Extract the (x, y) coordinate from the center of the cell holding the provided text.  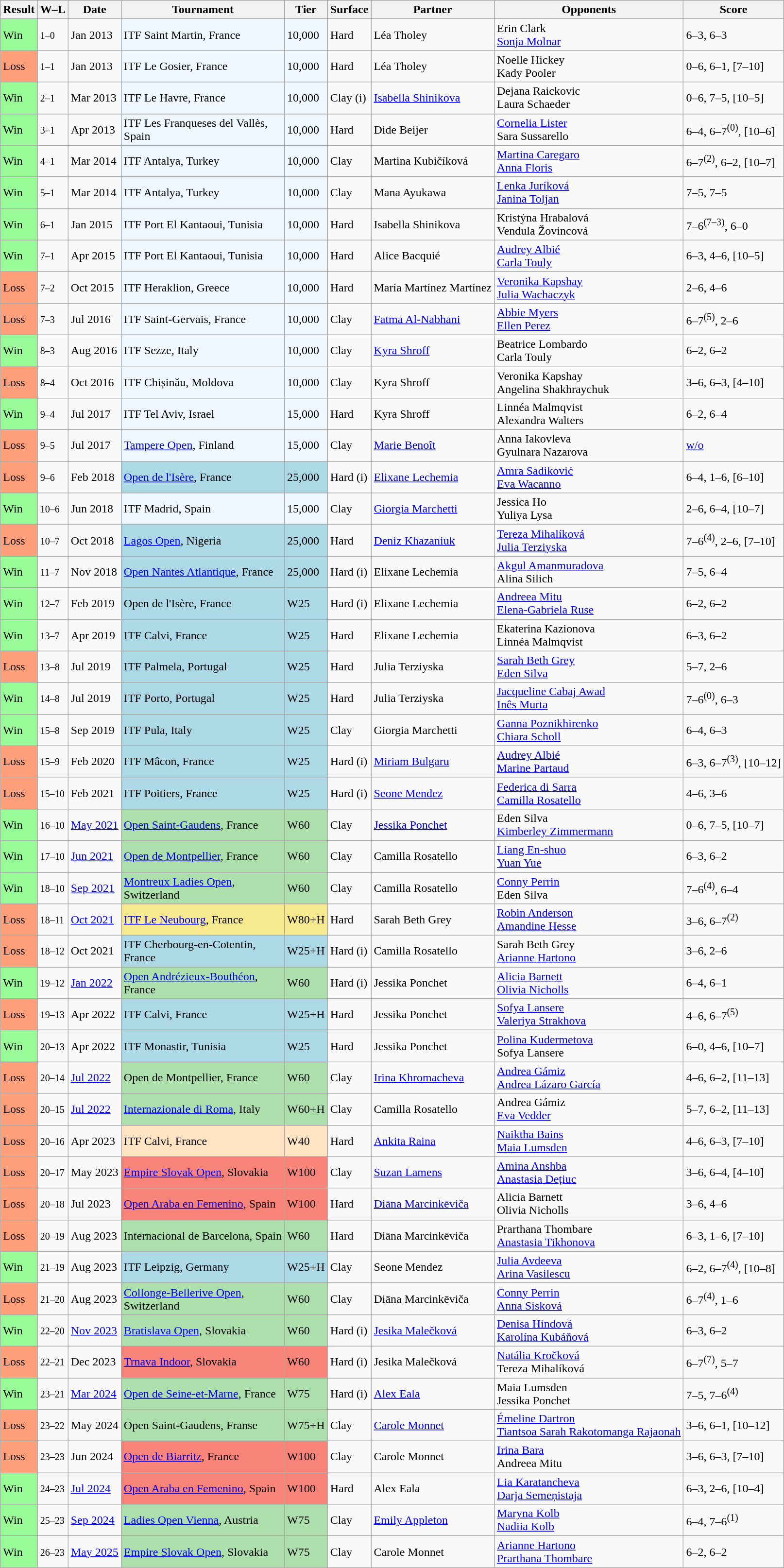
Dec 2023 (94, 1362)
22–20 (52, 1330)
Mana Ayukawa (433, 192)
May 2024 (94, 1425)
Sarah Beth Grey Arianne Hartono (589, 951)
Deniz Khazaniuk (433, 540)
Feb 2018 (94, 477)
6–2, 6–4 (733, 414)
Arianne Hartono Prarthana Thombare (589, 1551)
15–8 (52, 730)
6–7(4), 1–6 (733, 1299)
21–20 (52, 1299)
14–8 (52, 699)
Maia Lumsden Jessika Ponchet (589, 1393)
Tier (306, 10)
ITF Le Gosier, France (203, 66)
7–5, 7–6(4) (733, 1393)
Opponents (589, 10)
2–1 (52, 98)
ITF Mâcon, France (203, 762)
18–10 (52, 888)
W80+H (306, 920)
Aug 2016 (94, 351)
6–3, 2–6, [10–4] (733, 1488)
7–3 (52, 319)
Federica di Sarra Camilla Rosatello (589, 793)
Veronika Kapshay Angelina Shakhraychuk (589, 382)
Collonge-Bellerive Open, Switzerland (203, 1299)
21–19 (52, 1267)
8–4 (52, 382)
Conny Perrin Eden Silva (589, 888)
Score (733, 10)
ITF Pula, Italy (203, 730)
4–6, 6–3, [7–10] (733, 1141)
19–13 (52, 1014)
Apr 2019 (94, 635)
3–6, 6–3, [4–10] (733, 382)
Andreea Mitu Elena-Gabriela Ruse (589, 603)
3–6, 4–6 (733, 1204)
18–11 (52, 920)
Andrea Gámiz Andrea Lázaro García (589, 1077)
Tampere Open, Finland (203, 446)
Audrey Albié Carla Touly (589, 256)
9–5 (52, 446)
Ganna Poznikhirenko Chiara Scholl (589, 730)
Ekaterina Kazionova Linnéa Malmqvist (589, 635)
0–6, 7–5, [10–7] (733, 825)
11–7 (52, 572)
6–4, 7–6(1) (733, 1520)
May 2021 (94, 825)
Feb 2019 (94, 603)
16–10 (52, 825)
2–6, 4–6 (733, 288)
6–3, 1–6, [7–10] (733, 1236)
Jul 2016 (94, 319)
Open de Biarritz, France (203, 1457)
6–0, 4–6, [10–7] (733, 1046)
Eden Silva Kimberley Zimmermann (589, 825)
Result (19, 10)
ITF Le Havre, France (203, 98)
20–14 (52, 1077)
15–10 (52, 793)
Open de Seine-et-Marne, France (203, 1393)
Amra Sadiković Eva Wacanno (589, 477)
ITF Leipzig, Germany (203, 1267)
19–12 (52, 983)
7–6(0), 6–3 (733, 699)
9–6 (52, 477)
Sarah Beth Grey (433, 920)
Mar 2024 (94, 1393)
Dide Beijer (433, 129)
6–3, 6–3 (733, 35)
10–6 (52, 509)
Émeline Dartron Tiantsoa Sarah Rakotomanga Rajaonah (589, 1425)
26–23 (52, 1551)
7–6(4), 2–6, [7–10] (733, 540)
Internacional de Barcelona, Spain (203, 1236)
20–18 (52, 1204)
Andrea Gámiz Eva Vedder (589, 1109)
7–6(4), 6–4 (733, 888)
6–7(5), 2–6 (733, 319)
w/o (733, 446)
Erin Clark Sonja Molnar (589, 35)
6–3, 4–6, [10–5] (733, 256)
Date (94, 10)
7–1 (52, 256)
10–7 (52, 540)
Cornelia Lister Sara Sussarello (589, 129)
Emily Appleton (433, 1520)
Robin Anderson Amandine Hesse (589, 920)
15–9 (52, 762)
Ladies Open Vienna, Austria (203, 1520)
2–6, 6–4, [10–7] (733, 509)
Julia Avdeeva Arina Vasilescu (589, 1267)
17–10 (52, 856)
Jun 2024 (94, 1457)
Polina Kudermetova Sofya Lansere (589, 1046)
Partner (433, 10)
ITF Palmela, Portugal (203, 666)
Open Andrézieux-Bouthéon, France (203, 983)
Jun 2021 (94, 856)
Montreux Ladies Open, Switzerland (203, 888)
Bratislava Open, Slovakia (203, 1330)
ITF Sezze, Italy (203, 351)
Feb 2020 (94, 762)
Jul 2023 (94, 1204)
18–12 (52, 951)
Marie Benoît (433, 446)
25–23 (52, 1520)
5–7, 2–6 (733, 666)
12–7 (52, 603)
May 2023 (94, 1173)
20–15 (52, 1109)
4–6, 3–6 (733, 793)
Sep 2021 (94, 888)
20–16 (52, 1141)
Liang En-shuo Yuan Yue (589, 856)
9–4 (52, 414)
Apr 2023 (94, 1141)
W60+H (306, 1109)
4–6, 6–2, [11–13] (733, 1077)
7–5, 7–5 (733, 192)
Suzan Lamens (433, 1173)
Apr 2015 (94, 256)
Sofya Lansere Valeriya Strakhova (589, 1014)
ITF Heraklion, Greece (203, 288)
Trnava Indoor, Slovakia (203, 1362)
Miriam Bulgaru (433, 762)
Sep 2024 (94, 1520)
3–6, 6–1, [10–12] (733, 1425)
Lenka Juríková Janina Toljan (589, 192)
3–6, 6–4, [4–10] (733, 1173)
0–6, 7–5, [10–5] (733, 98)
Prarthana Thombare Anastasia Tikhonova (589, 1236)
5–7, 6–2, [11–13] (733, 1109)
ITF Tel Aviv, Israel (203, 414)
0–6, 6–1, [7–10] (733, 66)
Abbie Myers Ellen Perez (589, 319)
Jan 2022 (94, 983)
Mar 2013 (94, 98)
ITF Chișinău, Moldova (203, 382)
6–7(2), 6–2, [10–7] (733, 161)
May 2025 (94, 1551)
Veronika Kapshay Julia Wachaczyk (589, 288)
8–3 (52, 351)
Open Nantes Atlantique, France (203, 572)
20–13 (52, 1046)
Jun 2018 (94, 509)
Lia Karatancheva Darja Semeņistaja (589, 1488)
1–1 (52, 66)
3–6, 6–3, [7–10] (733, 1457)
6–3, 6–7(3), [10–12] (733, 762)
Apr 2013 (94, 129)
Open Saint-Gaudens, Franse (203, 1425)
Oct 2018 (94, 540)
Natália Kročková Tereza Mihalíková (589, 1362)
Surface (349, 10)
Internazionale di Roma, Italy (203, 1109)
W40 (306, 1141)
24–23 (52, 1488)
13–7 (52, 635)
Jul 2024 (94, 1488)
Alice Bacquié (433, 256)
Nov 2023 (94, 1330)
3–6, 6–7(2) (733, 920)
Oct 2016 (94, 382)
6–4, 6–1 (733, 983)
Jacqueline Cabaj Awad Inês Murta (589, 699)
Oct 2015 (94, 288)
ITF Poitiers, France (203, 793)
6–4, 6–3 (733, 730)
ITF Le Neubourg, France (203, 920)
Irina Bara Andreea Mitu (589, 1457)
Linnéa Malmqvist Alexandra Walters (589, 414)
13–8 (52, 666)
Beatrice Lombardo Carla Touly (589, 351)
Akgul Amanmuradova Alina Silich (589, 572)
ITF Monastir, Tunisia (203, 1046)
Noelle Hickey Kady Pooler (589, 66)
3–1 (52, 129)
22–21 (52, 1362)
Feb 2021 (94, 793)
Naiktha Bains Maia Lumsden (589, 1141)
3–6, 2–6 (733, 951)
Conny Perrin Anna Sisková (589, 1299)
Martina Kubičíková (433, 161)
Ankita Raina (433, 1141)
ITF Cherbourg-en-Cotentin, France (203, 951)
Nov 2018 (94, 572)
6–1 (52, 224)
Lagos Open, Nigeria (203, 540)
4–6, 6–7(5) (733, 1014)
1–0 (52, 35)
ITF Saint-Gervais, France (203, 319)
Anna Iakovleva Gyulnara Nazarova (589, 446)
5–1 (52, 192)
ITF Les Franqueses del Vallès, Spain (203, 129)
Martina Caregaro Anna Floris (589, 161)
Kristýna Hrabalová Vendula Žovincová (589, 224)
Denisa Hindová Karolína Kubáňová (589, 1330)
ITF Saint Martin, France (203, 35)
Clay (i) (349, 98)
María Martínez Martínez (433, 288)
Jan 2015 (94, 224)
Irina Khromacheva (433, 1077)
6–7(7), 5–7 (733, 1362)
7–5, 6–4 (733, 572)
6–4, 6–7(0), [10–6] (733, 129)
Fatma Al-Nabhani (433, 319)
Maryna Kolb Nadiia Kolb (589, 1520)
Audrey Albié Marine Partaud (589, 762)
W75+H (306, 1425)
6–2, 6–7(4), [10–8] (733, 1267)
ITF Madrid, Spain (203, 509)
4–1 (52, 161)
20–17 (52, 1173)
ITF Porto, Portugal (203, 699)
7–6(7–3), 6–0 (733, 224)
Open Saint-Gaudens, France (203, 825)
Sarah Beth Grey Eden Silva (589, 666)
Jessica Ho Yuliya Lysa (589, 509)
Dejana Raickovic Laura Schaeder (589, 98)
Amina Anshba Anastasia Dețiuc (589, 1173)
23–22 (52, 1425)
Tereza Mihalíková Julia Terziyska (589, 540)
20–19 (52, 1236)
Sep 2019 (94, 730)
W–L (52, 10)
23–21 (52, 1393)
7–2 (52, 288)
23–23 (52, 1457)
6–4, 1–6, [6–10] (733, 477)
Tournament (203, 10)
